Search for the cell housing the specified text and yield its [x, y] center coordinate. 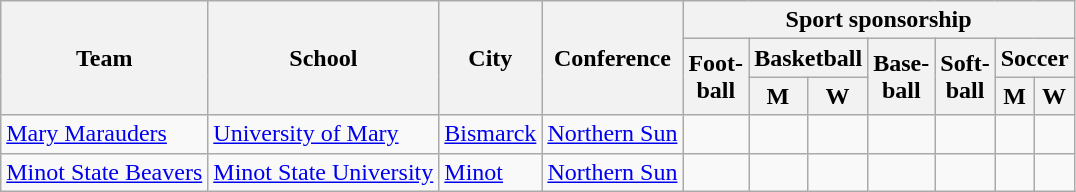
Minot [490, 172]
City [490, 58]
Conference [612, 58]
Team [104, 58]
Sport sponsorship [878, 20]
Base-ball [902, 77]
Foot-ball [716, 77]
Basketball [808, 58]
Soccer [1034, 58]
Mary Marauders [104, 134]
Bismarck [490, 134]
Soft-ball [965, 77]
University of Mary [324, 134]
School [324, 58]
Minot State Beavers [104, 172]
Minot State University [324, 172]
